Extract the [X, Y] coordinate from the center of the cell holding the provided text.  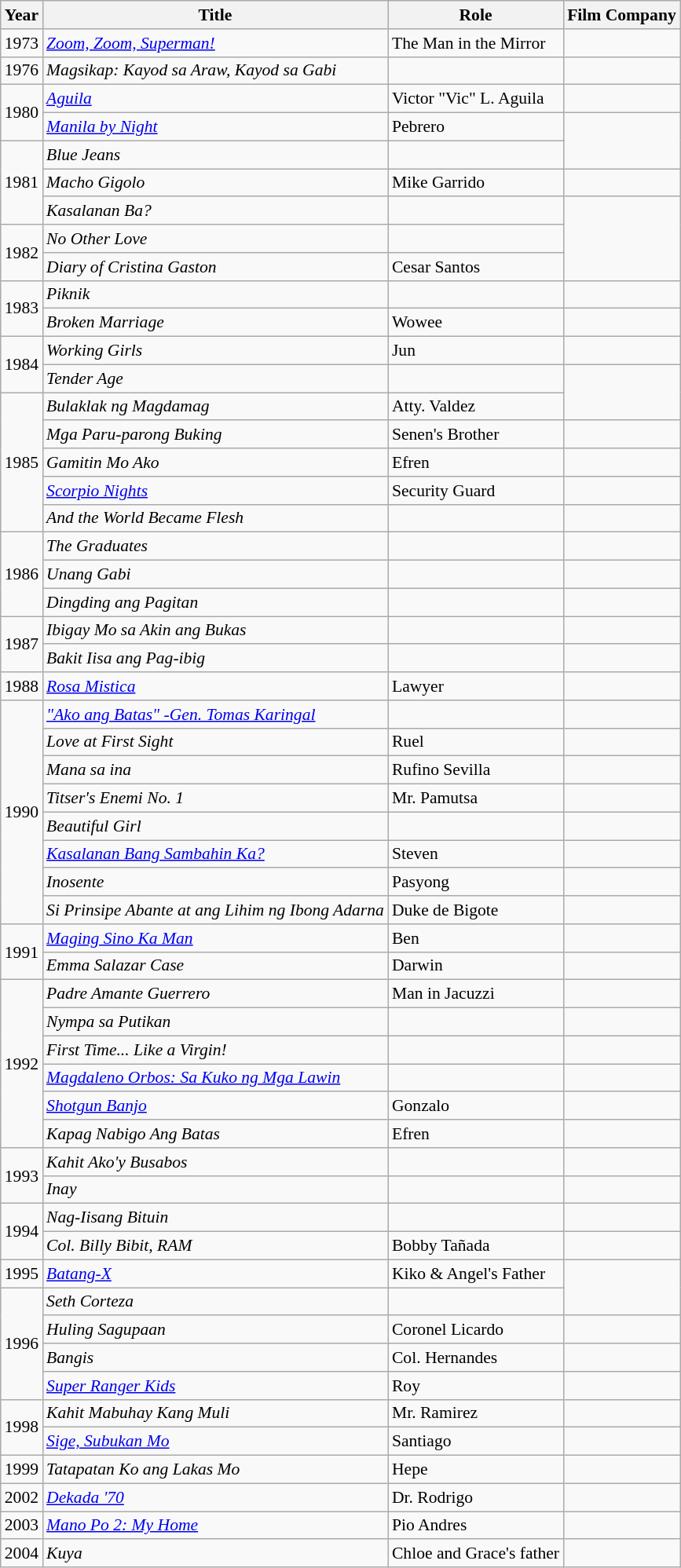
Victor "Vic" L. Aguila [476, 99]
Kahit Mabuhay Kang Muli [215, 1413]
Aguila [215, 99]
Jun [476, 351]
1976 [22, 71]
Padre Amante Guerrero [215, 994]
Chloe and Grace's father [476, 1554]
Working Girls [215, 351]
Kasalanan Ba? [215, 211]
2004 [22, 1554]
Super Ranger Kids [215, 1386]
Beautiful Girl [215, 826]
No Other Love [215, 239]
Kahit Ako'y Busabos [215, 1162]
Darwin [476, 966]
Kuya [215, 1554]
Pio Andres [476, 1526]
1991 [22, 952]
1993 [22, 1176]
1981 [22, 182]
Dr. Rodrigo [476, 1497]
The Graduates [215, 546]
Mike Garrido [476, 183]
Cesar Santos [476, 267]
1999 [22, 1470]
Rufino Sevilla [476, 770]
Rosa Mistica [215, 686]
Kapag Nabigo Ang Batas [215, 1134]
Nympa sa Putikan [215, 1022]
Titser's Enemi No. 1 [215, 799]
2002 [22, 1497]
Senen's Brother [476, 435]
1986 [22, 575]
Emma Salazar Case [215, 966]
Love at First Sight [215, 742]
Zoom, Zoom, Superman! [215, 43]
Bulaklak ng Magdamag [215, 407]
Sige, Subukan Mo [215, 1442]
Bobby Tañada [476, 1246]
Broken Marriage [215, 323]
Col. Hernandes [476, 1358]
Hepe [476, 1470]
Pebrero [476, 127]
Title [215, 15]
Dekada '70 [215, 1497]
1982 [22, 253]
And the World Became Flesh [215, 518]
Scorpio Nights [215, 491]
Role [476, 15]
Si Prinsipe Abante at ang Lihim ng Ibong Adarna [215, 910]
Shotgun Banjo [215, 1106]
Dingding ang Pagitan [215, 602]
Unang Gabi [215, 575]
Mana sa ina [215, 770]
Lawyer [476, 686]
2003 [22, 1526]
1988 [22, 686]
"Ako ang Batas" -Gen. Tomas Karingal [215, 715]
1992 [22, 1064]
Macho Gigolo [215, 183]
Huling Sagupaan [215, 1330]
1983 [22, 308]
Steven [476, 854]
Gamitin Mo Ako [215, 462]
Inosente [215, 883]
First Time... Like a Virgin! [215, 1050]
Security Guard [476, 491]
The Man in the Mirror [476, 43]
1994 [22, 1231]
Mr. Pamutsa [476, 799]
1998 [22, 1427]
Ben [476, 938]
1985 [22, 462]
1990 [22, 812]
Kiko & Angel's Father [476, 1274]
Ibigay Mo sa Akin ang Bukas [215, 630]
Ruel [476, 742]
Bangis [215, 1358]
1984 [22, 364]
Duke de Bigote [476, 910]
1973 [22, 43]
Inay [215, 1190]
Man in Jacuzzi [476, 994]
Gonzalo [476, 1106]
Seth Corteza [215, 1302]
Mr. Ramirez [476, 1413]
1995 [22, 1274]
Tender Age [215, 378]
Nag-Iisang Bituin [215, 1218]
Col. Billy Bibit, RAM [215, 1246]
Manila by Night [215, 127]
Year [22, 15]
Coronel Licardo [476, 1330]
Atty. Valdez [476, 407]
Kasalanan Bang Sambahin Ka? [215, 854]
Diary of Cristina Gaston [215, 267]
Piknik [215, 294]
Mano Po 2: My Home [215, 1526]
Bakit Iisa ang Pag-ibig [215, 659]
Blue Jeans [215, 155]
Maging Sino Ka Man [215, 938]
1987 [22, 644]
1980 [22, 113]
Mga Paru-parong Buking [215, 435]
Pasyong [476, 883]
Wowee [476, 323]
Magdaleno Orbos: Sa Kuko ng Mga Lawin [215, 1078]
Film Company [622, 15]
Tatapatan Ko ang Lakas Mo [215, 1470]
Roy [476, 1386]
Santiago [476, 1442]
Magsikap: Kayod sa Araw, Kayod sa Gabi [215, 71]
1996 [22, 1343]
Batang-X [215, 1274]
